Return the [X, Y] coordinate for the center point of the cell that contains the specified text.  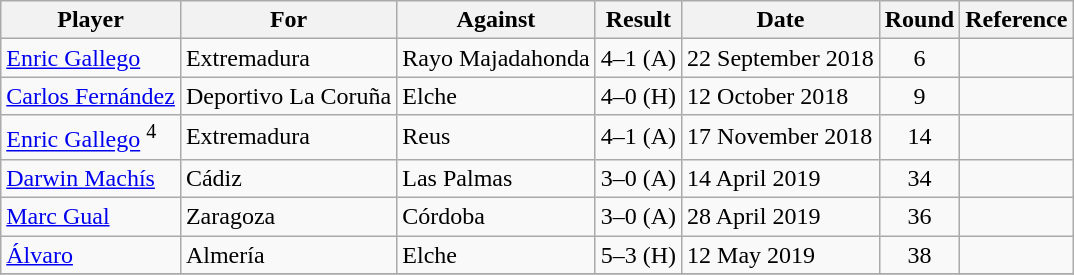
Zaragoza [288, 217]
6 [919, 58]
Córdoba [496, 217]
Player [91, 20]
For [288, 20]
4–0 (H) [638, 96]
Las Palmas [496, 178]
Date [781, 20]
17 November 2018 [781, 138]
Against [496, 20]
Darwin Machís [91, 178]
9 [919, 96]
Almería [288, 255]
5–3 (H) [638, 255]
14 April 2019 [781, 178]
Deportivo La Coruña [288, 96]
Rayo Majadahonda [496, 58]
Cádiz [288, 178]
12 October 2018 [781, 96]
Reference [1016, 20]
Enric Gallego 4 [91, 138]
38 [919, 255]
22 September 2018 [781, 58]
Álvaro [91, 255]
Reus [496, 138]
Round [919, 20]
Marc Gual [91, 217]
28 April 2019 [781, 217]
Result [638, 20]
14 [919, 138]
36 [919, 217]
12 May 2019 [781, 255]
34 [919, 178]
Carlos Fernández [91, 96]
Enric Gallego [91, 58]
